Find where the given text appears and provide that cell's center as [x, y] coordinate. 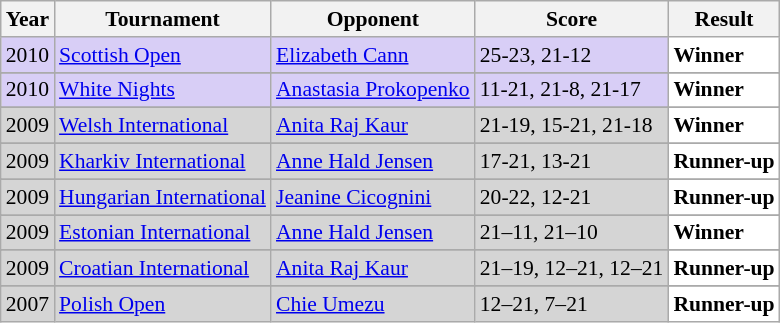
25-23, 21-12 [572, 55]
20-22, 12-21 [572, 197]
Estonian International [162, 233]
Year [28, 19]
Kharkiv International [162, 162]
21–11, 21–10 [572, 233]
Result [724, 19]
White Nights [162, 90]
Score [572, 19]
12–21, 7–21 [572, 304]
Hungarian International [162, 197]
Tournament [162, 19]
Chie Umezu [373, 304]
Croatian International [162, 269]
Elizabeth Cann [373, 55]
Scottish Open [162, 55]
11-21, 21-8, 21-17 [572, 90]
Polish Open [162, 304]
Anastasia Prokopenko [373, 90]
Welsh International [162, 126]
2007 [28, 304]
17-21, 13-21 [572, 162]
Jeanine Cicognini [373, 197]
21-19, 15-21, 21-18 [572, 126]
21–19, 12–21, 12–21 [572, 269]
Opponent [373, 19]
